Locate the cell with the specified text and output its (x, y) center coordinate. 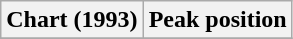
Chart (1993) (72, 20)
Peak position (218, 20)
